Find where the given text appears and provide that cell's center as [x, y] coordinate. 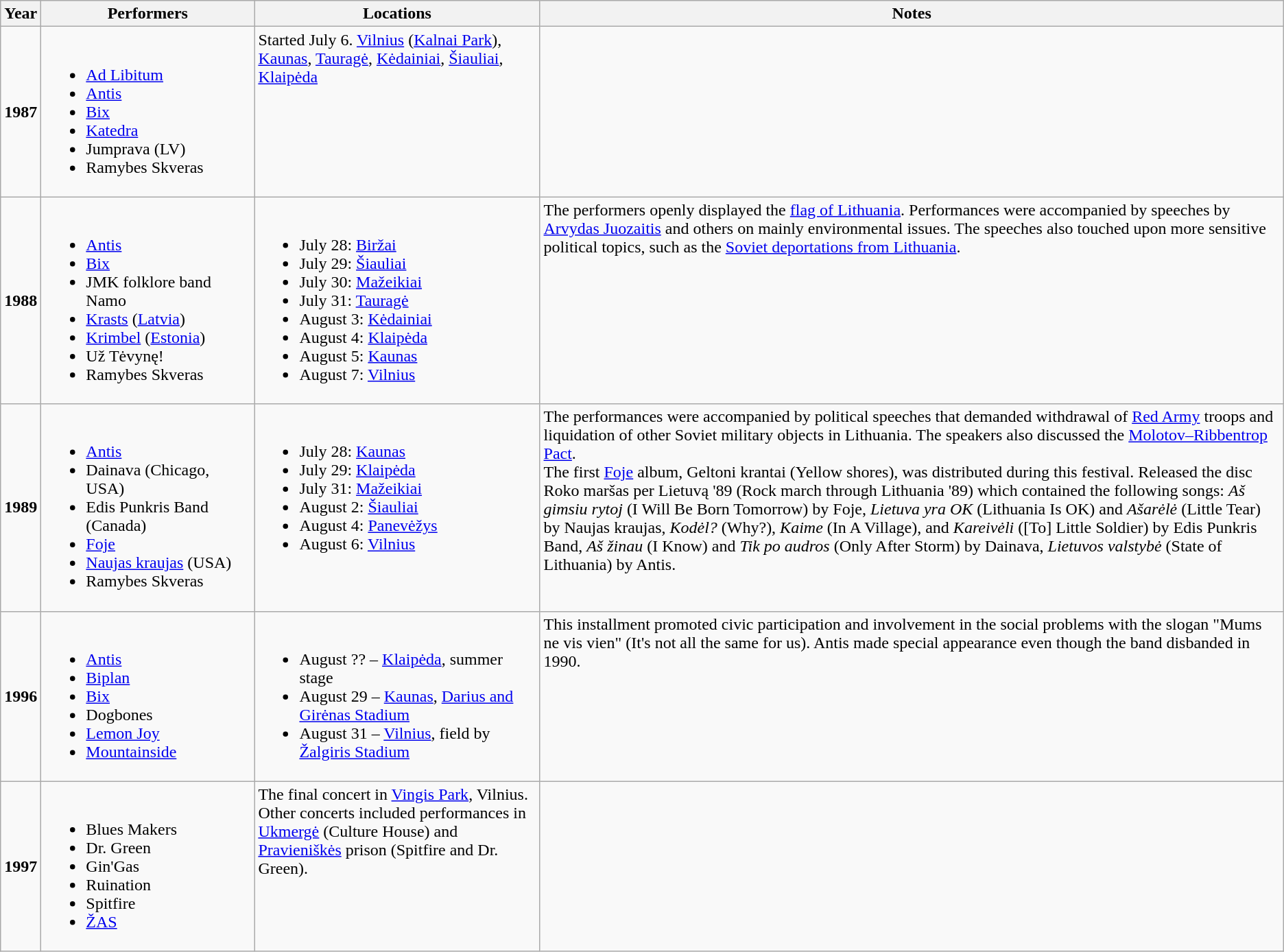
July 28: KaunasJuly 29: KlaipėdaJuly 31: MažeikiaiAugust 2: ŠiauliaiAugust 4: PanevėžysAugust 6: Vilnius [397, 508]
August ?? – Klaipėda, summer stageAugust 29 – Kaunas, Darius and Girėnas StadiumAugust 31 – Vilnius, field by Žalgiris Stadium [397, 696]
1997 [21, 866]
1987 [21, 112]
Year [21, 14]
Ad LibitumAntisBixKatedraJumprava (LV)Ramybes Skveras [148, 112]
AntisDainava (Chicago, USA)Edis Punkris Band (Canada)FojeNaujas kraujas (USA)Ramybes Skveras [148, 508]
AntisBiplanBixDogbonesLemon JoyMountainside [148, 696]
Locations [397, 14]
Notes [912, 14]
July 28: BiržaiJuly 29: ŠiauliaiJuly 30: MažeikiaiJuly 31: TauragėAugust 3: KėdainiaiAugust 4: KlaipėdaAugust 5: KaunasAugust 7: Vilnius [397, 300]
Performers [148, 14]
Started July 6. Vilnius (Kalnai Park), Kaunas, Tauragė, Kėdainiai, Šiauliai, Klaipėda [397, 112]
1989 [21, 508]
1988 [21, 300]
1996 [21, 696]
Blues MakersDr. GreenGin'GasRuinationSpitfireŽAS [148, 866]
AntisBixJMK folklore band NamoKrasts (Latvia)Krimbel (Estonia)Už Tėvynę!Ramybes Skveras [148, 300]
